Extract the [x, y] coordinate from the center of the cell holding the provided text.  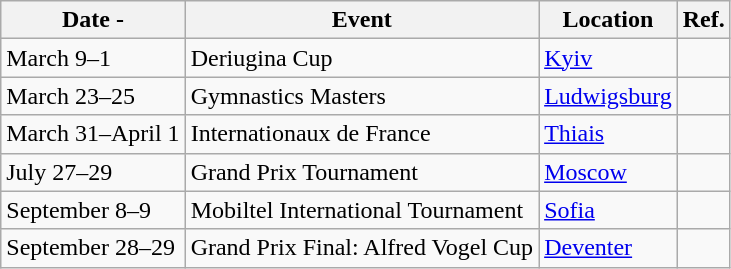
March 9–1 [93, 58]
Ref. [704, 20]
March 23–25 [93, 96]
Thiais [608, 134]
September 28–29 [93, 248]
Date - [93, 20]
Deriugina Cup [362, 58]
Grand Prix Final: Alfred Vogel Cup [362, 248]
Grand Prix Tournament [362, 172]
Gymnastics Masters [362, 96]
Location [608, 20]
Mobiltel International Tournament [362, 210]
March 31–April 1 [93, 134]
September 8–9 [93, 210]
July 27–29 [93, 172]
Sofia [608, 210]
Kyiv [608, 58]
Deventer [608, 248]
Event [362, 20]
Moscow [608, 172]
Ludwigsburg [608, 96]
Internationaux de France [362, 134]
